Find where the given text appears and provide that cell's center as [x, y] coordinate. 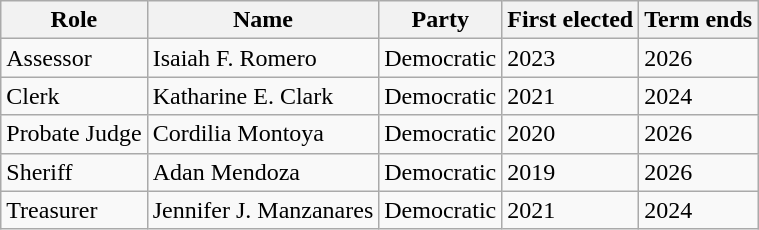
2020 [570, 134]
Adan Mendoza [263, 172]
Katharine E. Clark [263, 96]
Party [440, 20]
First elected [570, 20]
Name [263, 20]
Term ends [698, 20]
2023 [570, 58]
Assessor [74, 58]
Jennifer J. Manzanares [263, 210]
Cordilia Montoya [263, 134]
Isaiah F. Romero [263, 58]
Probate Judge [74, 134]
2019 [570, 172]
Role [74, 20]
Sheriff [74, 172]
Clerk [74, 96]
Treasurer [74, 210]
